Scan for the cell matching the given text and deliver its [X, Y] coordinate at center. 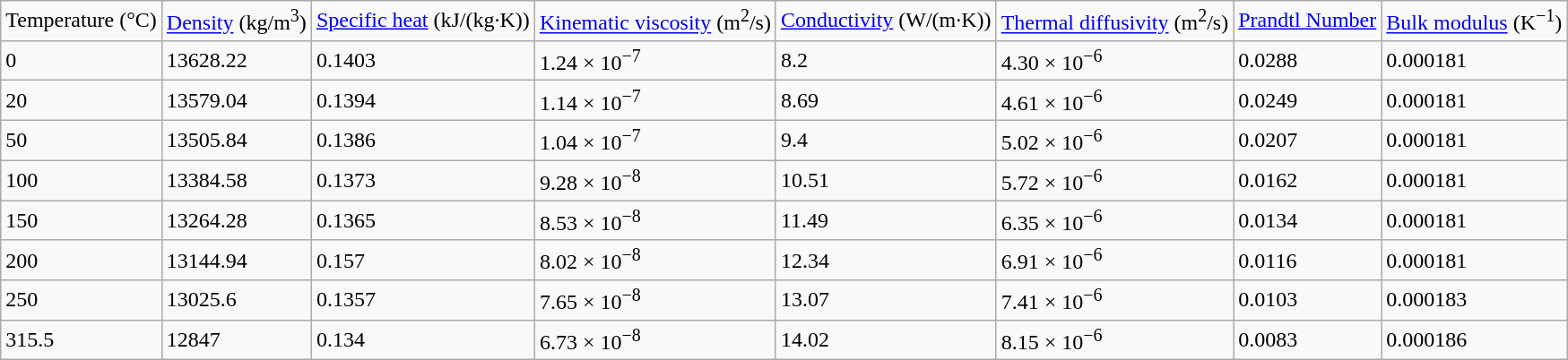
0.1386 [423, 140]
7.41 × 10−6 [1115, 301]
0.0134 [1307, 220]
6.35 × 10−6 [1115, 220]
13144.94 [237, 260]
13384.58 [237, 181]
8.53 × 10−8 [654, 220]
13.07 [886, 301]
13579.04 [237, 100]
20 [82, 100]
Prandtl Number [1307, 21]
8.2 [886, 61]
0 [82, 61]
7.65 × 10−8 [654, 301]
8.02 × 10−8 [654, 260]
4.30 × 10−6 [1115, 61]
6.73 × 10−8 [654, 340]
0.0162 [1307, 181]
4.61 × 10−6 [1115, 100]
0.0288 [1307, 61]
Density (kg/m3) [237, 21]
12847 [237, 340]
9.4 [886, 140]
13025.6 [237, 301]
0.1365 [423, 220]
100 [82, 181]
13505.84 [237, 140]
0.0249 [1307, 100]
0.0207 [1307, 140]
0.000183 [1474, 301]
Kinematic viscosity (m2/s) [654, 21]
315.5 [82, 340]
12.34 [886, 260]
13264.28 [237, 220]
0.1357 [423, 301]
0.0083 [1307, 340]
Specific heat (kJ/(kg·K)) [423, 21]
5.02 × 10−6 [1115, 140]
1.04 × 10−7 [654, 140]
50 [82, 140]
5.72 × 10−6 [1115, 181]
0.000186 [1474, 340]
1.14 × 10−7 [654, 100]
Bulk modulus (K−1) [1474, 21]
8.69 [886, 100]
11.49 [886, 220]
10.51 [886, 181]
0.0103 [1307, 301]
0.0116 [1307, 260]
1.24 × 10−7 [654, 61]
13628.22 [237, 61]
14.02 [886, 340]
0.1403 [423, 61]
9.28 × 10−8 [654, 181]
Temperature (°C) [82, 21]
6.91 × 10−6 [1115, 260]
200 [82, 260]
250 [82, 301]
150 [82, 220]
8.15 × 10−6 [1115, 340]
0.1373 [423, 181]
0.134 [423, 340]
0.157 [423, 260]
Thermal diffusivity (m2/s) [1115, 21]
Conductivity (W/(m·K)) [886, 21]
0.1394 [423, 100]
